Extract the [x, y] coordinate from the center of the cell holding the provided text.  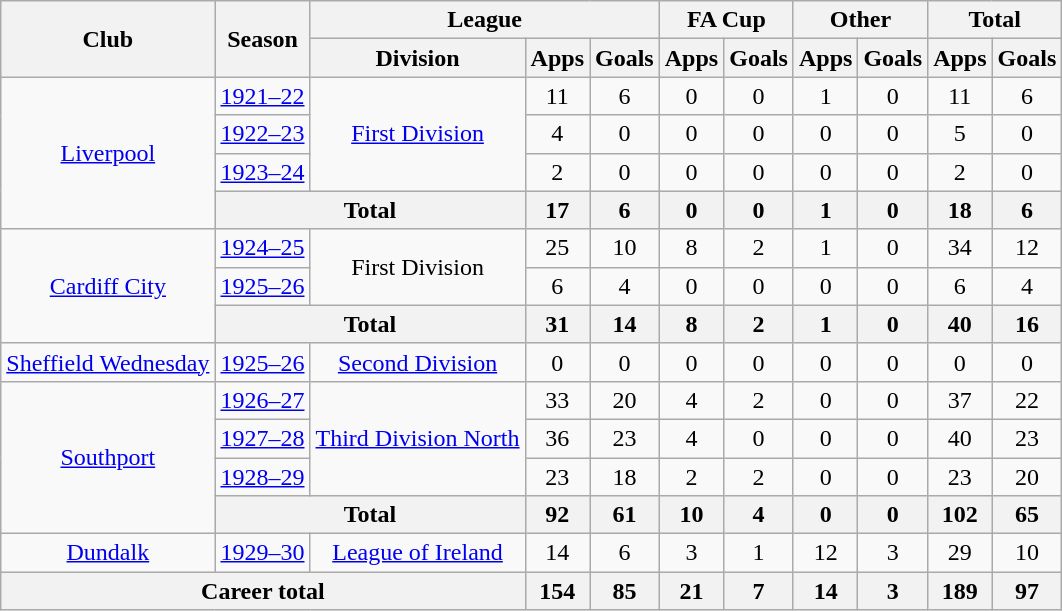
21 [691, 591]
189 [960, 591]
1927–28 [262, 438]
31 [557, 324]
61 [625, 515]
1928–29 [262, 477]
Cardiff City [108, 286]
16 [1027, 324]
Other [860, 20]
22 [1027, 400]
5 [960, 134]
7 [759, 591]
1929–30 [262, 553]
Division [418, 58]
154 [557, 591]
Third Division North [418, 438]
37 [960, 400]
85 [625, 591]
33 [557, 400]
League of Ireland [418, 553]
Career total [263, 591]
1922–23 [262, 134]
1926–27 [262, 400]
Second Division [418, 362]
1923–24 [262, 172]
1921–22 [262, 96]
17 [557, 210]
36 [557, 438]
25 [557, 248]
Club [108, 39]
97 [1027, 591]
Southport [108, 457]
92 [557, 515]
65 [1027, 515]
102 [960, 515]
Sheffield Wednesday [108, 362]
FA Cup [726, 20]
Liverpool [108, 153]
Season [262, 39]
League [484, 20]
34 [960, 248]
1924–25 [262, 248]
Dundalk [108, 553]
29 [960, 553]
